Search for the cell housing the specified text and yield its [X, Y] center coordinate. 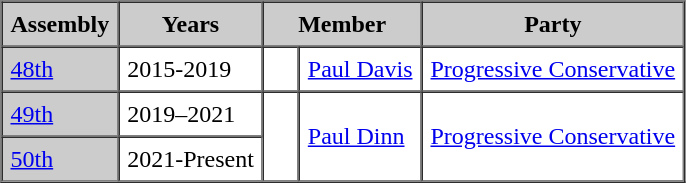
2021-Present [190, 158]
50th [60, 158]
48th [60, 68]
Years [190, 24]
Member [342, 24]
Party [554, 24]
Paul Davis [360, 68]
2015-2019 [190, 68]
2019–2021 [190, 114]
49th [60, 114]
Assembly [60, 24]
Paul Dinn [360, 137]
